Extract the [x, y] coordinate from the center of the cell holding the provided text.  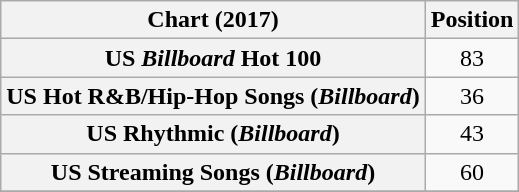
US Streaming Songs (Billboard) [213, 172]
Position [472, 20]
US Hot R&B/Hip-Hop Songs (Billboard) [213, 96]
36 [472, 96]
US Billboard Hot 100 [213, 58]
43 [472, 134]
60 [472, 172]
US Rhythmic (Billboard) [213, 134]
Chart (2017) [213, 20]
83 [472, 58]
